Return the (X, Y) coordinate for the center point of the cell that contains the specified text.  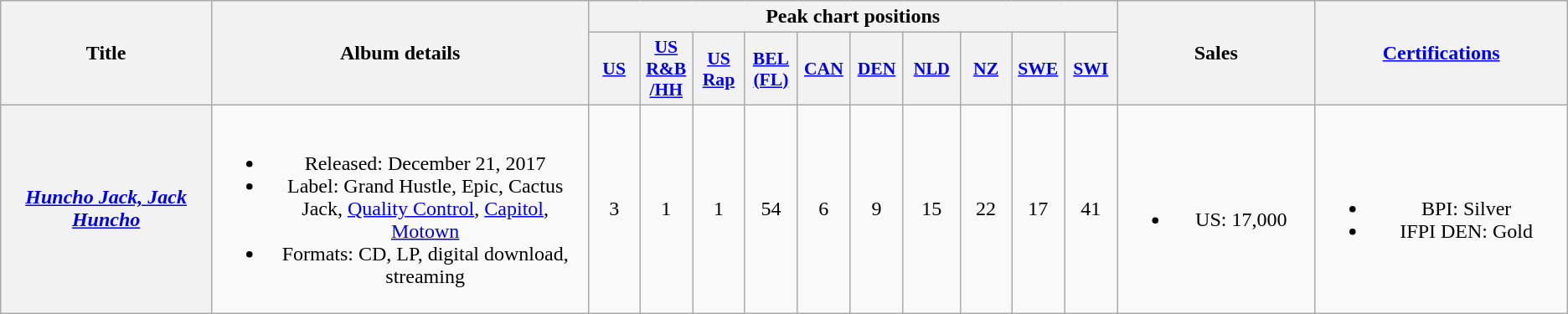
Peak chart positions (853, 17)
Certifications (1441, 54)
Huncho Jack, Jack Huncho (106, 208)
NLD (931, 69)
3 (615, 208)
NZ (987, 69)
54 (771, 208)
US Rap (719, 69)
DEN (876, 69)
15 (931, 208)
6 (824, 208)
Sales (1216, 54)
Title (106, 54)
9 (876, 208)
41 (1091, 208)
CAN (824, 69)
BPI: SilverIFPI DEN: Gold (1441, 208)
17 (1039, 208)
BEL(FL) (771, 69)
22 (987, 208)
Album details (400, 54)
US (615, 69)
Released: December 21, 2017Label: Grand Hustle, Epic, Cactus Jack, Quality Control, Capitol, MotownFormats: CD, LP, digital download, streaming (400, 208)
SWE (1039, 69)
US: 17,000 (1216, 208)
SWI (1091, 69)
USR&B/HH (667, 69)
